Output the [X, Y] coordinate of the center of the cell containing the given text.  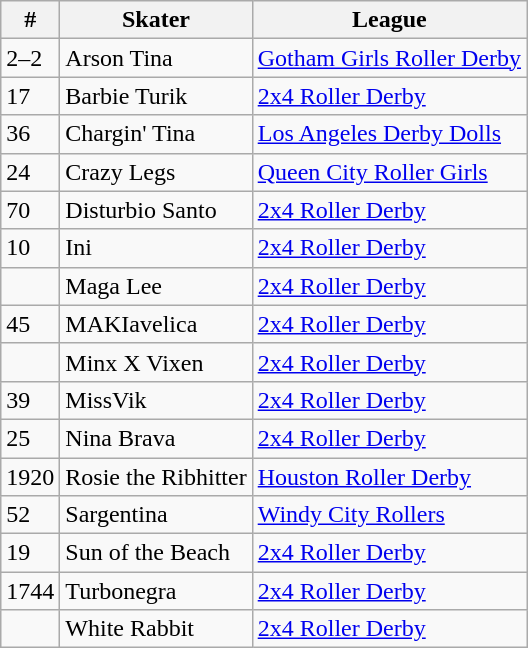
MissVik [156, 400]
Crazy Legs [156, 172]
Rosie the Ribhitter [156, 477]
52 [30, 515]
Arson Tina [156, 58]
Houston Roller Derby [389, 477]
Maga Lee [156, 286]
Queen City Roller Girls [389, 172]
Sun of the Beach [156, 553]
24 [30, 172]
Los Angeles Derby Dolls [389, 134]
Turbonegra [156, 591]
19 [30, 553]
League [389, 20]
Ini [156, 248]
45 [30, 324]
Sargentina [156, 515]
Barbie Turik [156, 96]
70 [30, 210]
Minx X Vixen [156, 362]
Skater [156, 20]
Gotham Girls Roller Derby [389, 58]
36 [30, 134]
39 [30, 400]
# [30, 20]
25 [30, 438]
Windy City Rollers [389, 515]
Chargin' Tina [156, 134]
Nina Brava [156, 438]
White Rabbit [156, 629]
MAKIavelica [156, 324]
Disturbio Santo [156, 210]
1744 [30, 591]
1920 [30, 477]
10 [30, 248]
2–2 [30, 58]
17 [30, 96]
